From the cell containing the given text, extract its center point as (x, y) coordinate. 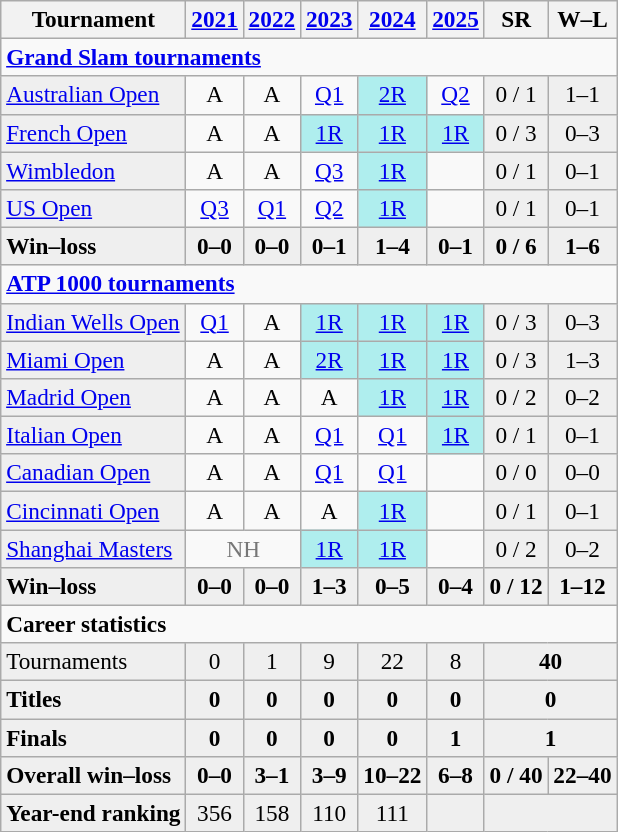
0 / 0 (516, 473)
Australian Open (94, 95)
111 (392, 813)
0 / 12 (516, 586)
1–4 (392, 246)
3–9 (330, 775)
Finals (94, 737)
6–8 (456, 775)
Tournament (94, 19)
1–1 (582, 95)
US Open (94, 208)
French Open (94, 133)
2024 (392, 19)
Grand Slam tournaments (309, 57)
40 (550, 662)
8 (456, 662)
0 / 6 (516, 246)
9 (330, 662)
10–22 (392, 775)
0–4 (456, 586)
Indian Wells Open (94, 322)
1–12 (582, 586)
Cincinnati Open (94, 510)
0 / 40 (516, 775)
Titles (94, 699)
22–40 (582, 775)
Overall win–loss (94, 775)
158 (272, 813)
2023 (330, 19)
22 (392, 662)
Wimbledon (94, 170)
110 (330, 813)
3–1 (272, 775)
NH (244, 548)
2021 (214, 19)
W–L (582, 19)
Career statistics (309, 624)
Year-end ranking (94, 813)
Miami Open (94, 359)
Italian Open (94, 435)
SR (516, 19)
Tournaments (94, 662)
0–5 (392, 586)
2025 (456, 19)
Canadian Open (94, 473)
ATP 1000 tournaments (309, 284)
Madrid Open (94, 397)
356 (214, 813)
1–6 (582, 246)
Shanghai Masters (94, 548)
2022 (272, 19)
